Locate the cell with the specified text and output its [X, Y] center coordinate. 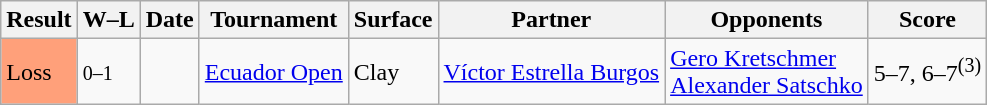
Gero Kretschmer Alexander Satschko [767, 72]
0–1 [108, 72]
Opponents [767, 20]
Loss [39, 72]
Tournament [274, 20]
Result [39, 20]
Date [170, 20]
Clay [393, 72]
W–L [108, 20]
Score [927, 20]
Víctor Estrella Burgos [552, 72]
Ecuador Open [274, 72]
Partner [552, 20]
Surface [393, 20]
5–7, 6–7(3) [927, 72]
